Determine the [x, y] coordinate at the center of the cell enclosing the given text.  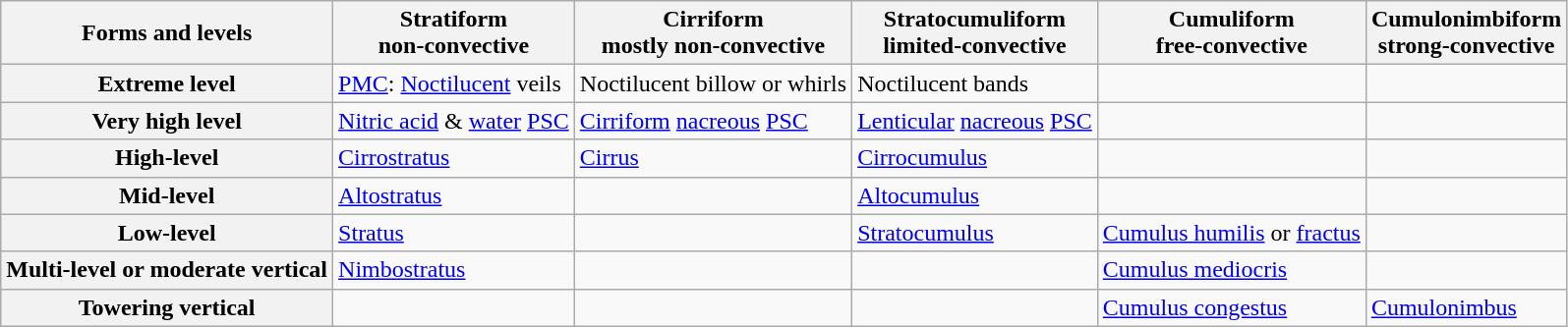
Low-level [167, 233]
Nitric acid & water PSC [454, 121]
Cumulonimbus [1466, 307]
Cirrus [713, 158]
Cumulus humilis or fractus [1231, 233]
Mid-level [167, 195]
Cumulus congestus [1231, 307]
Cumuliform free-convective [1231, 33]
Stratiform non-convective [454, 33]
Cumulus mediocris [1231, 270]
Stratocumulus [975, 233]
Nimbostratus [454, 270]
Cirrostratus [454, 158]
Towering vertical [167, 307]
Forms and levels [167, 33]
Noctilucent bands [975, 83]
Extreme level [167, 83]
Altostratus [454, 195]
Altocumulus [975, 195]
Noctilucent billow or whirls [713, 83]
Multi-level or moderate vertical [167, 270]
PMC: Noctilucent veils [454, 83]
Cirriform mostly non-convective [713, 33]
Lenticular nacreous PSC [975, 121]
Stratocumuliform limited-convective [975, 33]
Cirrocumulus [975, 158]
Cirriform nacreous PSC [713, 121]
Stratus [454, 233]
Cumulonimbiform strong-convective [1466, 33]
Very high level [167, 121]
High-level [167, 158]
